Pinpoint the cell where the given text exists, returning its (x, y) midpoint coordinate. 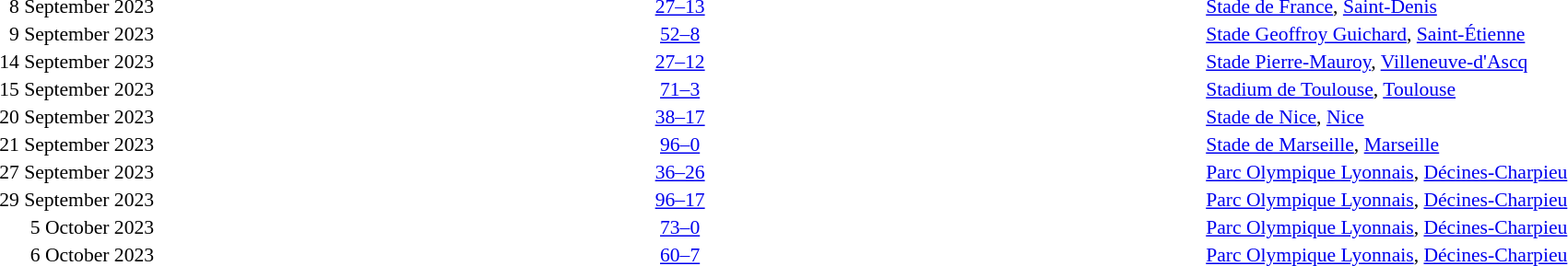
36–26 (680, 172)
71–3 (680, 89)
52–8 (680, 34)
96–17 (680, 200)
27–12 (680, 62)
38–17 (680, 117)
96–0 (680, 145)
73–0 (680, 227)
